Locate the cell with the specified text and output its [X, Y] center coordinate. 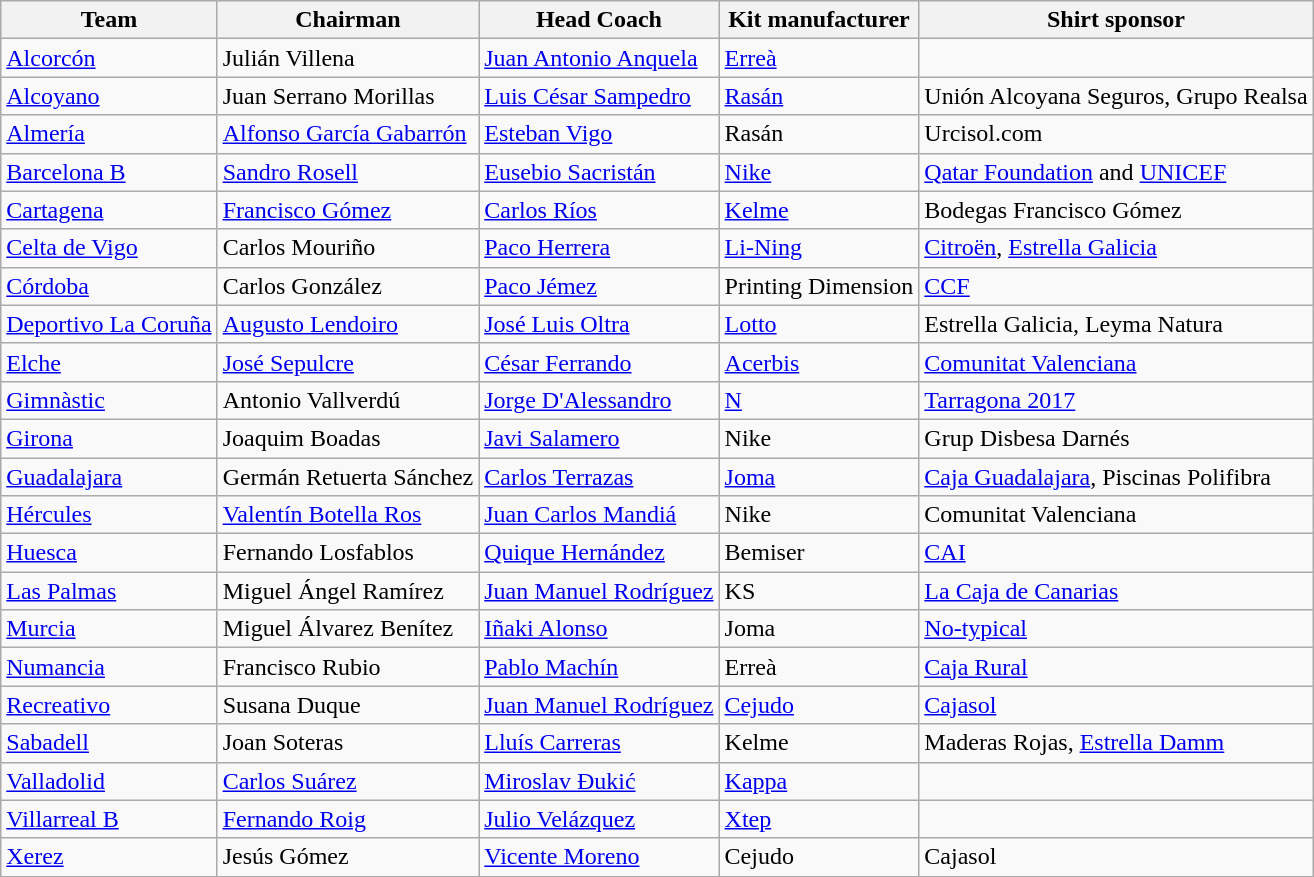
Carlos González [348, 286]
Recreativo [109, 705]
Francisco Rubio [348, 667]
Juan Antonio Anquela [599, 58]
Sandro Rosell [348, 172]
Joan Soteras [348, 743]
Alcorcón [109, 58]
Bemiser [819, 553]
Tarragona 2017 [1116, 400]
Li-Ning [819, 248]
Caja Rural [1116, 667]
Unión Alcoyana Seguros, Grupo Realsa [1116, 96]
Kit manufacturer [819, 20]
Kappa [819, 781]
Citroën, Estrella Galicia [1116, 248]
Barcelona B [109, 172]
Esteban Vigo [599, 134]
Miroslav Đukić [599, 781]
Carlos Ríos [599, 210]
Fernando Roig [348, 819]
José Luis Oltra [599, 324]
Head Coach [599, 20]
Sabadell [109, 743]
César Ferrando [599, 362]
Paco Herrera [599, 248]
Xtep [819, 819]
Antonio Vallverdú [348, 400]
Villarreal B [109, 819]
Almería [109, 134]
Hércules [109, 515]
Córdoba [109, 286]
Murcia [109, 629]
Eusebio Sacristán [599, 172]
Xerez [109, 857]
Miguel Álvarez Benítez [348, 629]
Jorge D'Alessandro [599, 400]
Miguel Ángel Ramírez [348, 591]
Celta de Vigo [109, 248]
Las Palmas [109, 591]
Alfonso García Gabarrón [348, 134]
Luis César Sampedro [599, 96]
Jesús Gómez [348, 857]
CAI [1116, 553]
Juan Serrano Morillas [348, 96]
Cartagena [109, 210]
Lotto [819, 324]
Carlos Suárez [348, 781]
José Sepulcre [348, 362]
Pablo Machín [599, 667]
Joaquim Boadas [348, 438]
Julián Villena [348, 58]
Grup Disbesa Darnés [1116, 438]
Maderas Rojas, Estrella Damm [1116, 743]
Valladolid [109, 781]
No-typical [1116, 629]
Team [109, 20]
Deportivo La Coruña [109, 324]
Javi Salamero [599, 438]
KS [819, 591]
Guadalajara [109, 477]
Printing Dimension [819, 286]
Acerbis [819, 362]
Augusto Lendoiro [348, 324]
Susana Duque [348, 705]
Caja Guadalajara, Piscinas Polifibra [1116, 477]
Alcoyano [109, 96]
Paco Jémez [599, 286]
Carlos Mouriño [348, 248]
Girona [109, 438]
Juan Carlos Mandiá [599, 515]
Iñaki Alonso [599, 629]
Chairman [348, 20]
Elche [109, 362]
Bodegas Francisco Gómez [1116, 210]
Lluís Carreras [599, 743]
Gimnàstic [109, 400]
Urcisol.com [1116, 134]
Carlos Terrazas [599, 477]
Quique Hernández [599, 553]
Fernando Losfablos [348, 553]
Estrella Galicia, Leyma Natura [1116, 324]
Julio Velázquez [599, 819]
Germán Retuerta Sánchez [348, 477]
N [819, 400]
La Caja de Canarias [1116, 591]
Francisco Gómez [348, 210]
Huesca [109, 553]
Numancia [109, 667]
Valentín Botella Ros [348, 515]
Shirt sponsor [1116, 20]
Qatar Foundation and UNICEF [1116, 172]
CCF [1116, 286]
Vicente Moreno [599, 857]
